Identify which cell holds the provided text, then report its (X, Y) central coordinate. 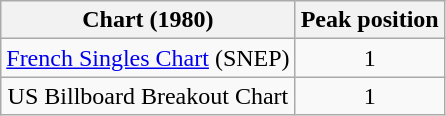
Peak position (370, 20)
Chart (1980) (148, 20)
French Singles Chart (SNEP) (148, 58)
US Billboard Breakout Chart (148, 96)
